Identify which cell holds the provided text, then report its [X, Y] central coordinate. 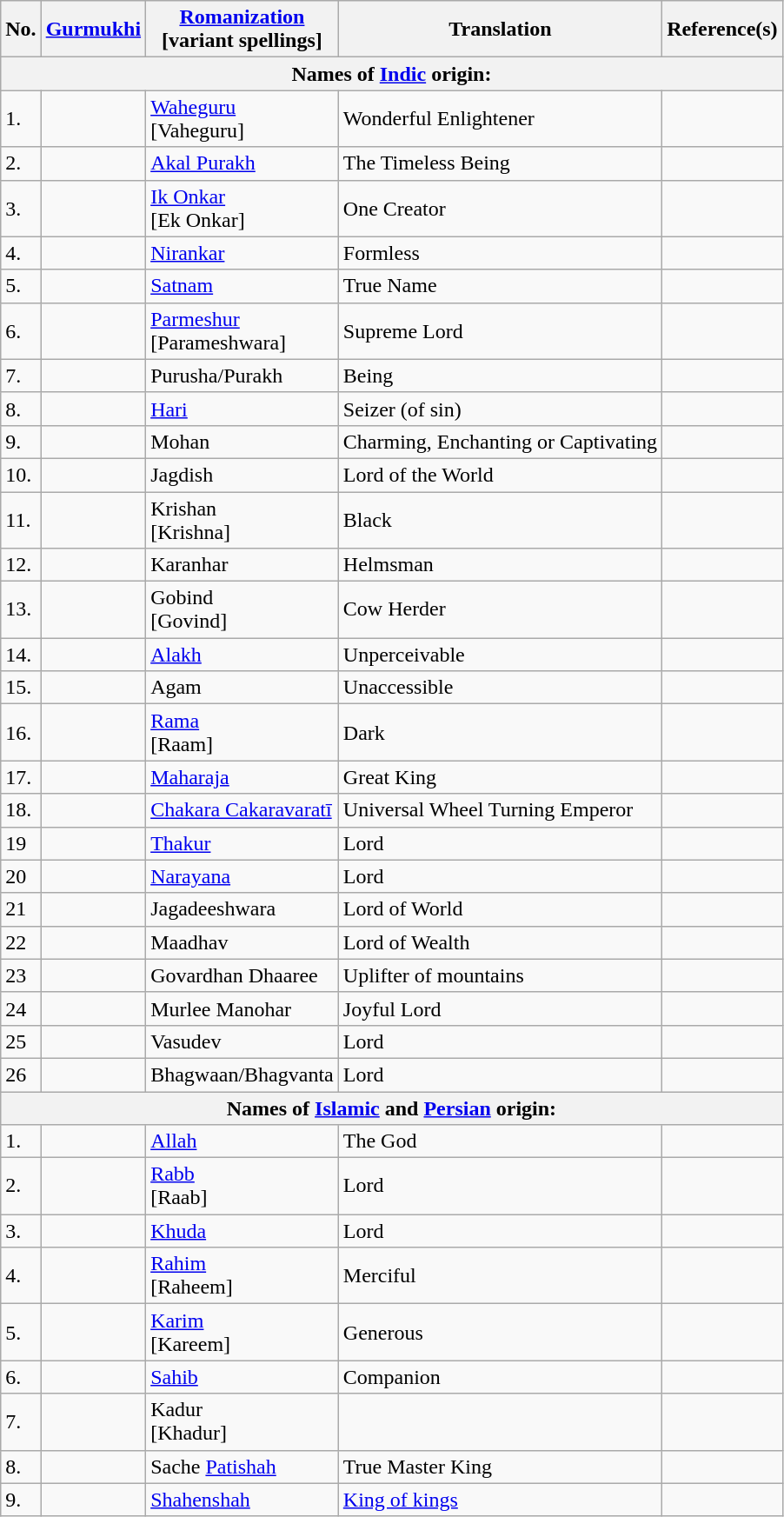
Generous [500, 1332]
Narayana [243, 876]
Charming, Enchanting or Captivating [500, 442]
11. [21, 520]
Cow Herder [500, 610]
Helmsman [500, 565]
Gurmukhi [93, 30]
Rahim[Raheem] [243, 1276]
Krishan[Krishna] [243, 520]
12. [21, 565]
Waheguru[Vaheguru] [243, 118]
Being [500, 376]
Thakur [243, 843]
Mohan [243, 442]
Lord of the World [500, 475]
Companion [500, 1377]
Wonderful Enlightener [500, 118]
Translation [500, 30]
19 [21, 843]
Dark [500, 732]
Vasudev [243, 1041]
King of kings [500, 1500]
Ik Onkar[Ek Onkar] [243, 209]
True Master King [500, 1467]
Unaccessible [500, 688]
Reference(s) [723, 30]
Jagdish [243, 475]
22 [21, 942]
Gobind[Govind] [243, 610]
The Timeless Being [500, 163]
Chakara Cakaravaratī [243, 810]
Universal Wheel Turning Emperor [500, 810]
25 [21, 1041]
Black [500, 520]
Agam [243, 688]
The God [500, 1141]
Rabb[Raab] [243, 1186]
Maharaja [243, 777]
Shahenshah [243, 1500]
Merciful [500, 1276]
Purusha/Purakh [243, 376]
Unperceivable [500, 655]
Khuda [243, 1231]
Kadur[Khadur] [243, 1422]
Karim[Kareem] [243, 1332]
Romanization[variant spellings] [243, 30]
Rama[Raam] [243, 732]
Formless [500, 253]
True Name [500, 286]
Lord of Wealth [500, 942]
18. [21, 810]
Satnam [243, 286]
One Creator [500, 209]
13. [21, 610]
Names of Islamic and Persian origin: [391, 1108]
Uplifter of mountains [500, 975]
21 [21, 909]
Alakh [243, 655]
Allah [243, 1141]
23 [21, 975]
26 [21, 1075]
No. [21, 30]
Karanhar [243, 565]
15. [21, 688]
Sache Patishah [243, 1467]
Bhagwaan/Bhagvanta [243, 1075]
Names of Indic origin: [391, 74]
17. [21, 777]
Maadhav [243, 942]
Nirankar [243, 253]
Parmeshur[Parameshwara] [243, 330]
Seizer (of sin) [500, 409]
24 [21, 1008]
Akal Purakh [243, 163]
Lord of World [500, 909]
Joyful Lord [500, 1008]
Murlee Manohar [243, 1008]
Hari [243, 409]
16. [21, 732]
Jagadeeshwara [243, 909]
Govardhan Dhaaree [243, 975]
20 [21, 876]
Sahib [243, 1377]
Great King [500, 777]
10. [21, 475]
14. [21, 655]
Supreme Lord [500, 330]
